Capture the cell that displays the provided text and extract its (x, y) central coordinate. 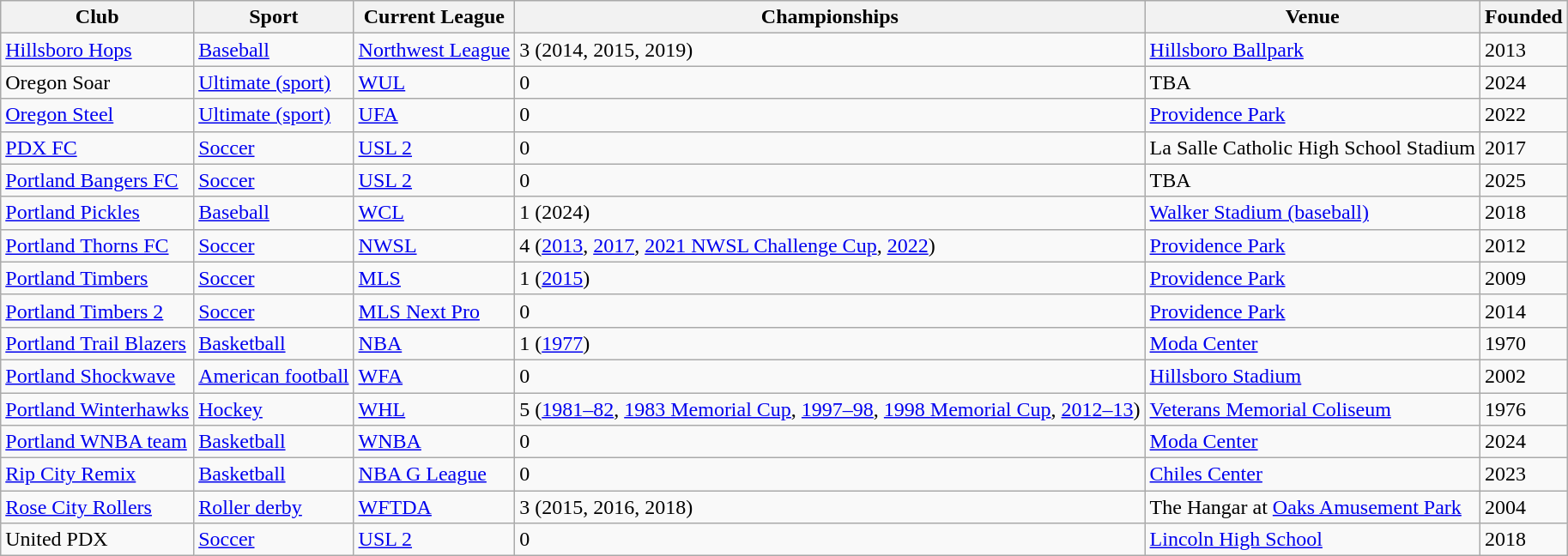
Portland Thorns FC (98, 245)
2009 (1523, 278)
Oregon Soar (98, 82)
3 (2014, 2015, 2019) (830, 50)
Hockey (274, 409)
Portland Trail Blazers (98, 343)
Hillsboro Stadium (1312, 376)
NBA (434, 343)
MLS Next Pro (434, 311)
4 (2013, 2017, 2021 NWSL Challenge Cup, 2022) (830, 245)
Chiles Center (1312, 474)
Sport (274, 17)
WHL (434, 409)
UFA (434, 115)
WUL (434, 82)
Northwest League (434, 50)
Oregon Steel (98, 115)
Portland Winterhawks (98, 409)
Hillsboro Hops (98, 50)
Roller derby (274, 507)
WFA (434, 376)
NWSL (434, 245)
Founded (1523, 17)
Lincoln High School (1312, 540)
2025 (1523, 180)
WCL (434, 213)
2014 (1523, 311)
Portland Pickles (98, 213)
5 (1981–82, 1983 Memorial Cup, 1997–98, 1998 Memorial Cup, 2012–13) (830, 409)
Portland Shockwave (98, 376)
Portland WNBA team (98, 442)
3 (2015, 2016, 2018) (830, 507)
Venue (1312, 17)
Portland Bangers FC (98, 180)
United PDX (98, 540)
La Salle Catholic High School Stadium (1312, 148)
2022 (1523, 115)
1 (2015) (830, 278)
Veterans Memorial Coliseum (1312, 409)
2017 (1523, 148)
The Hangar at Oaks Amusement Park (1312, 507)
American football (274, 376)
Club (98, 17)
Championships (830, 17)
Current League (434, 17)
1 (1977) (830, 343)
2002 (1523, 376)
MLS (434, 278)
PDX FC (98, 148)
Walker Stadium (baseball) (1312, 213)
Hillsboro Ballpark (1312, 50)
Rose City Rollers (98, 507)
Portland Timbers 2 (98, 311)
1976 (1523, 409)
2013 (1523, 50)
NBA G League (434, 474)
2004 (1523, 507)
2023 (1523, 474)
WFTDA (434, 507)
Portland Timbers (98, 278)
WNBA (434, 442)
Rip City Remix (98, 474)
1970 (1523, 343)
1 (2024) (830, 213)
2012 (1523, 245)
